Extract the (X, Y) coordinate from the center of the cell holding the provided text.  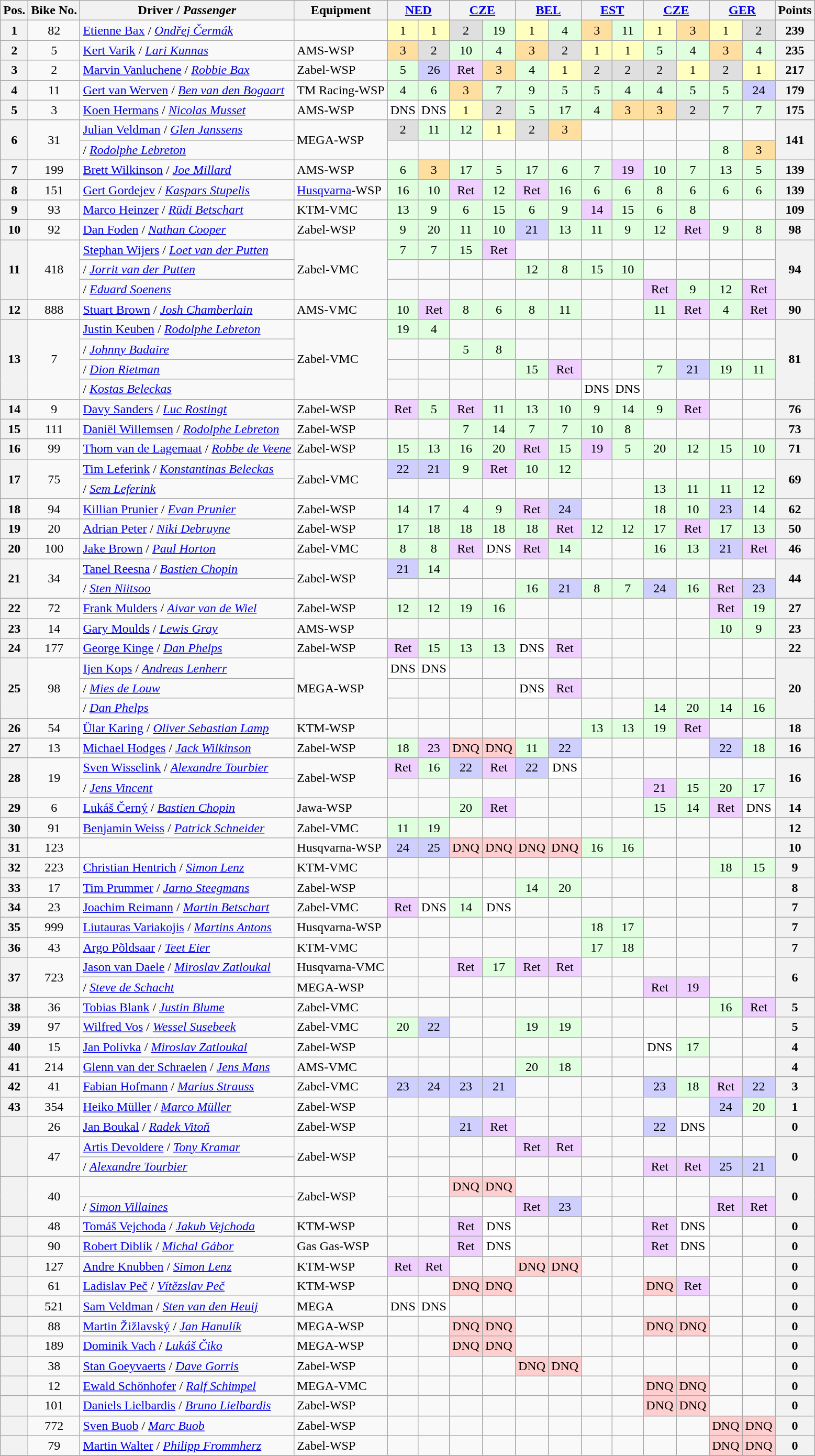
354 (54, 1107)
MEGA-VMC (341, 1386)
Dan Foden / Nathan Cooper (187, 229)
42 (15, 1087)
111 (54, 429)
Tim Prummer / Jarno Steegmans (187, 888)
/ Sten Niitsoo (187, 589)
Brett Wilkinson / Joe Millard (187, 170)
61 (54, 1286)
46 (795, 548)
Stan Goeyvaerts / Dave Gorris (187, 1366)
141 (795, 140)
92 (54, 229)
50 (795, 528)
Ülar Karing / Oliver Sebastian Lamp (187, 728)
418 (54, 270)
Tim Leferink / Konstantinas Beleckas (187, 469)
Ladislav Peč / Vítězslav Peč (187, 1286)
Gert Gordejev / Kaspars Stupelis (187, 190)
Etienne Bax / Ondřej Čermák (187, 30)
Ewald Schönhofer / Ralf Schimpel (187, 1386)
189 (54, 1346)
32 (15, 867)
179 (795, 90)
521 (54, 1306)
Wilfred Vos / Wessel Susebeek (187, 1027)
47 (54, 1156)
/ Dan Phelps (187, 708)
Benjamin Weiss / Patrick Schneider (187, 828)
62 (795, 509)
/ Johnny Badaire (187, 349)
Liutauras Variakojis / Martins Antons (187, 928)
Gas Gas-WSP (341, 1247)
BEL (548, 10)
Marvin Vanluchene / Robbie Bax (187, 70)
/ Eduard Soenens (187, 290)
Jan Polívka / Miroslav Zatloukal (187, 1047)
29 (15, 808)
35 (15, 928)
Equipment (341, 10)
/ Rodolphe Lebreton (187, 150)
Justin Keuben / Rodolphe Lebreton (187, 329)
44 (795, 578)
Michael Hodges / Jack Wilkinson (187, 748)
/ Mies de Louw (187, 688)
Jason van Daele / Miroslav Zatloukal (187, 967)
Joachim Reimann / Martin Betschart (187, 908)
127 (54, 1266)
199 (54, 170)
772 (54, 1426)
Tomáš Vejchoda / Jakub Vejchoda (187, 1227)
/ Alexandre Tourbier (187, 1166)
97 (54, 1027)
91 (54, 828)
Glenn van der Schraelen / Jens Mans (187, 1067)
109 (795, 209)
Husqvarna-VMC (341, 967)
Jawa-WSP (341, 808)
Martin Žižlavský / Jan Hanulík (187, 1326)
79 (54, 1446)
217 (795, 70)
Frank Mulders / Aivar van de Wiel (187, 609)
Thom van de Lagemaat / Robbe de Veene (187, 449)
/ Simon Villaines (187, 1206)
177 (54, 648)
72 (54, 609)
82 (54, 30)
Marco Heinzer / Rüdi Betschart (187, 209)
99 (54, 449)
Bike No. (54, 10)
Ijen Kops / Andreas Lenherr (187, 668)
73 (795, 429)
/ Kostas Beleckas (187, 389)
Fabian Hofmann / Marius Strauss (187, 1087)
151 (54, 190)
81 (795, 359)
/ Dion Rietman (187, 369)
Driver / Passenger (187, 10)
Sven Buob / Marc Buob (187, 1426)
Adrian Peter / Niki Debruyne (187, 528)
Koen Hermans / Nicolas Musset (187, 110)
93 (54, 209)
37 (15, 977)
Julian Veldman / Glen Janssens (187, 130)
Killian Prunier / Evan Prunier (187, 509)
Stuart Brown / Josh Chamberlain (187, 310)
33 (15, 888)
GER (742, 10)
Kert Varik / Lari Kunnas (187, 50)
Pos. (15, 10)
/ Jorrit van der Putten (187, 270)
Artis Devoldere / Tony Kramar (187, 1146)
Tanel Reesna / Bastien Chopin (187, 568)
Heiko Müller / Marco Müller (187, 1107)
54 (54, 728)
Sven Wisselink / Alexandre Tourbier (187, 768)
75 (54, 479)
Andre Knubben / Simon Lenz (187, 1266)
888 (54, 310)
101 (54, 1406)
Robert Diblík / Michal Gábor (187, 1247)
123 (54, 847)
999 (54, 928)
/ Jens Vincent (187, 788)
69 (795, 479)
Points (795, 10)
39 (15, 1027)
Tobias Blank / Justin Blume (187, 1007)
Lukáš Černý / Bastien Chopin (187, 808)
Gert van Werven / Ben van den Bogaart (187, 90)
Sam Veldman / Sten van den Heuij (187, 1306)
Dominik Vach / Lukáš Čiko (187, 1346)
48 (54, 1227)
100 (54, 548)
Martin Walter / Philipp Frommherz (187, 1446)
Argo Põldsaar / Teet Eier (187, 947)
George Kinge / Dan Phelps (187, 648)
Jake Brown / Paul Horton (187, 548)
Daniël Willemsen / Rodolphe Lebreton (187, 429)
175 (795, 110)
/ Steve de Schacht (187, 987)
Jan Boukal / Radek Vitoň (187, 1127)
MEGA (341, 1306)
NED (418, 10)
30 (15, 828)
214 (54, 1067)
235 (795, 50)
Stephan Wijers / Loet van der Putten (187, 250)
Davy Sanders / Luc Rostingt (187, 409)
76 (795, 409)
/ Sem Leferink (187, 489)
TM Racing-WSP (341, 90)
Christian Hentrich / Simon Lenz (187, 867)
723 (54, 977)
Daniels Lielbardis / Bruno Lielbardis (187, 1406)
223 (54, 867)
88 (54, 1326)
EST (612, 10)
28 (15, 778)
71 (795, 449)
Gary Moulds / Lewis Gray (187, 628)
239 (795, 30)
